Capture the cell that displays the provided text and extract its [X, Y] central coordinate. 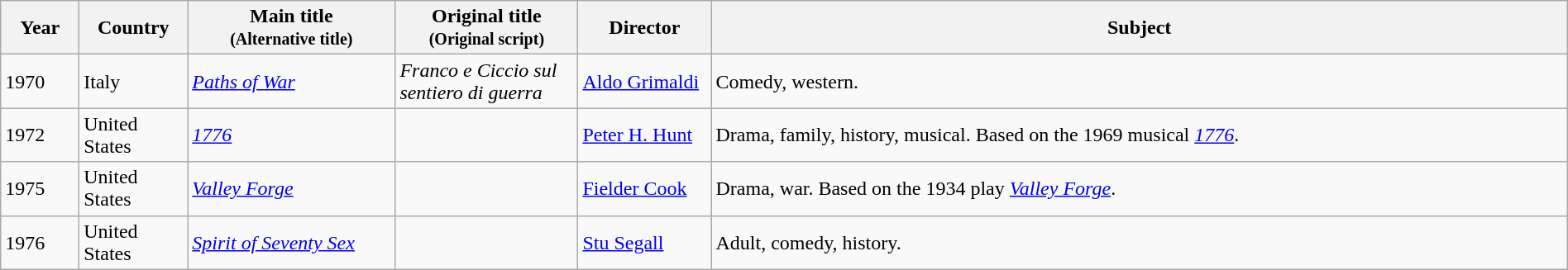
1972 [40, 135]
Director [645, 28]
Country [134, 28]
Drama, family, history, musical. Based on the 1969 musical 1776. [1140, 135]
Comedy, western. [1140, 81]
Paths of War [291, 81]
1975 [40, 188]
Valley Forge [291, 188]
Spirit of Seventy Sex [291, 243]
Drama, war. Based on the 1934 play Valley Forge. [1140, 188]
Italy [134, 81]
Fielder Cook [645, 188]
Aldo Grimaldi [645, 81]
Year [40, 28]
Franco e Ciccio sul sentiero di guerra [486, 81]
1970 [40, 81]
Adult, comedy, history. [1140, 243]
Subject [1140, 28]
Main title(Alternative title) [291, 28]
Peter H. Hunt [645, 135]
1976 [40, 243]
Stu Segall [645, 243]
1776 [291, 135]
Original title(Original script) [486, 28]
